Find where the given text appears and provide that cell's center as [x, y] coordinate. 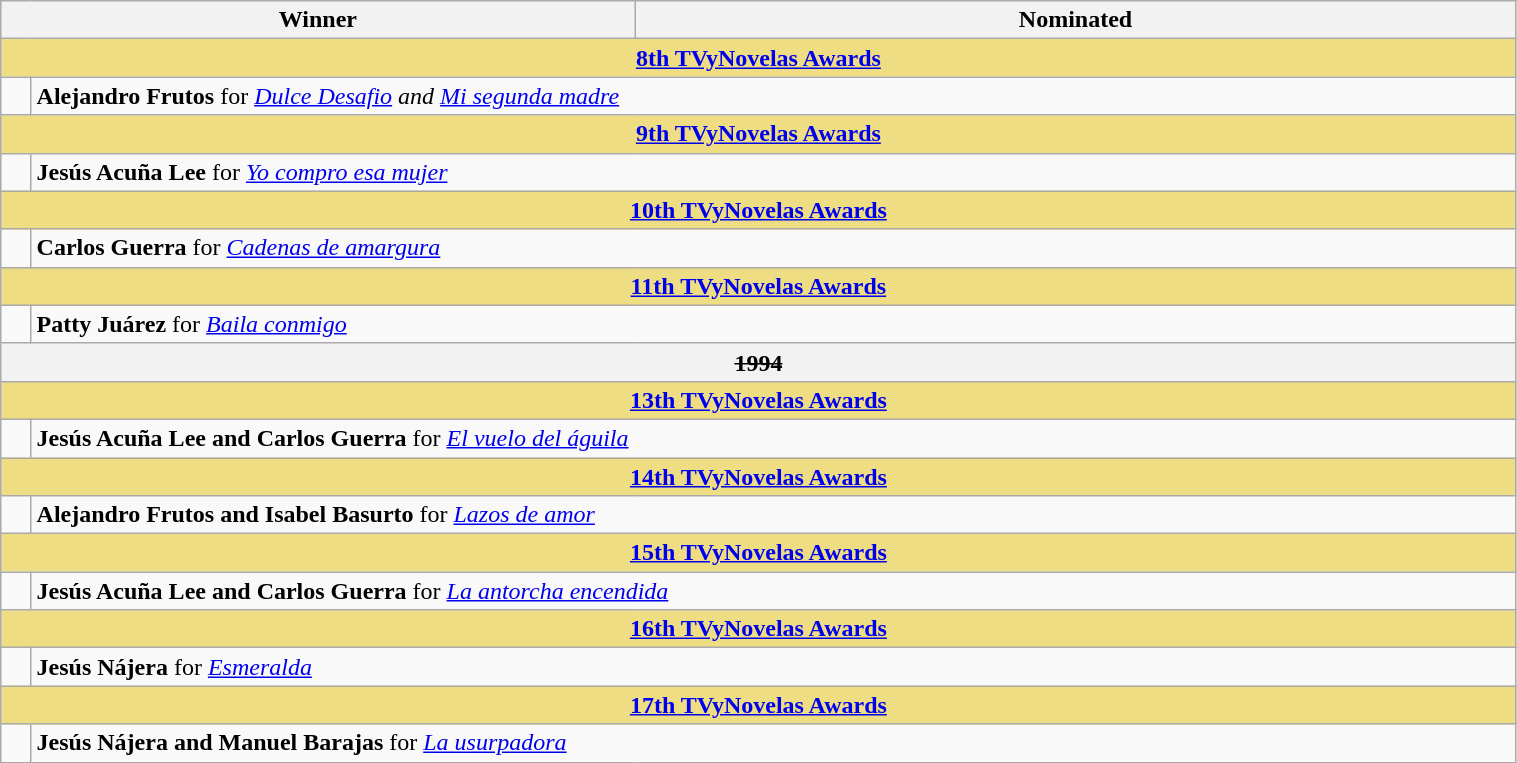
17th TVyNovelas Awards [758, 705]
Patty Juárez for Baila conmigo [774, 324]
10th TVyNovelas Awards [758, 210]
Jesús Acuña Lee for Yo compro esa mujer [774, 172]
15th TVyNovelas Awards [758, 553]
14th TVyNovelas Awards [758, 477]
9th TVyNovelas Awards [758, 134]
Alejandro Frutos for Dulce Desafio and Mi segunda madre [774, 96]
Alejandro Frutos and Isabel Basurto for Lazos de amor [774, 515]
Jesús Nájera and Manuel Barajas for La usurpadora [774, 743]
Nominated [1076, 20]
Winner [318, 20]
1994 [758, 362]
11th TVyNovelas Awards [758, 286]
Jesús Acuña Lee and Carlos Guerra for El vuelo del águila [774, 438]
Carlos Guerra for Cadenas de amargura [774, 248]
Jesús Acuña Lee and Carlos Guerra for La antorcha encendida [774, 591]
16th TVyNovelas Awards [758, 629]
Jesús Nájera for Esmeralda [774, 667]
13th TVyNovelas Awards [758, 400]
8th TVyNovelas Awards [758, 58]
